Find where the given text appears and provide that cell's center as (x, y) coordinate. 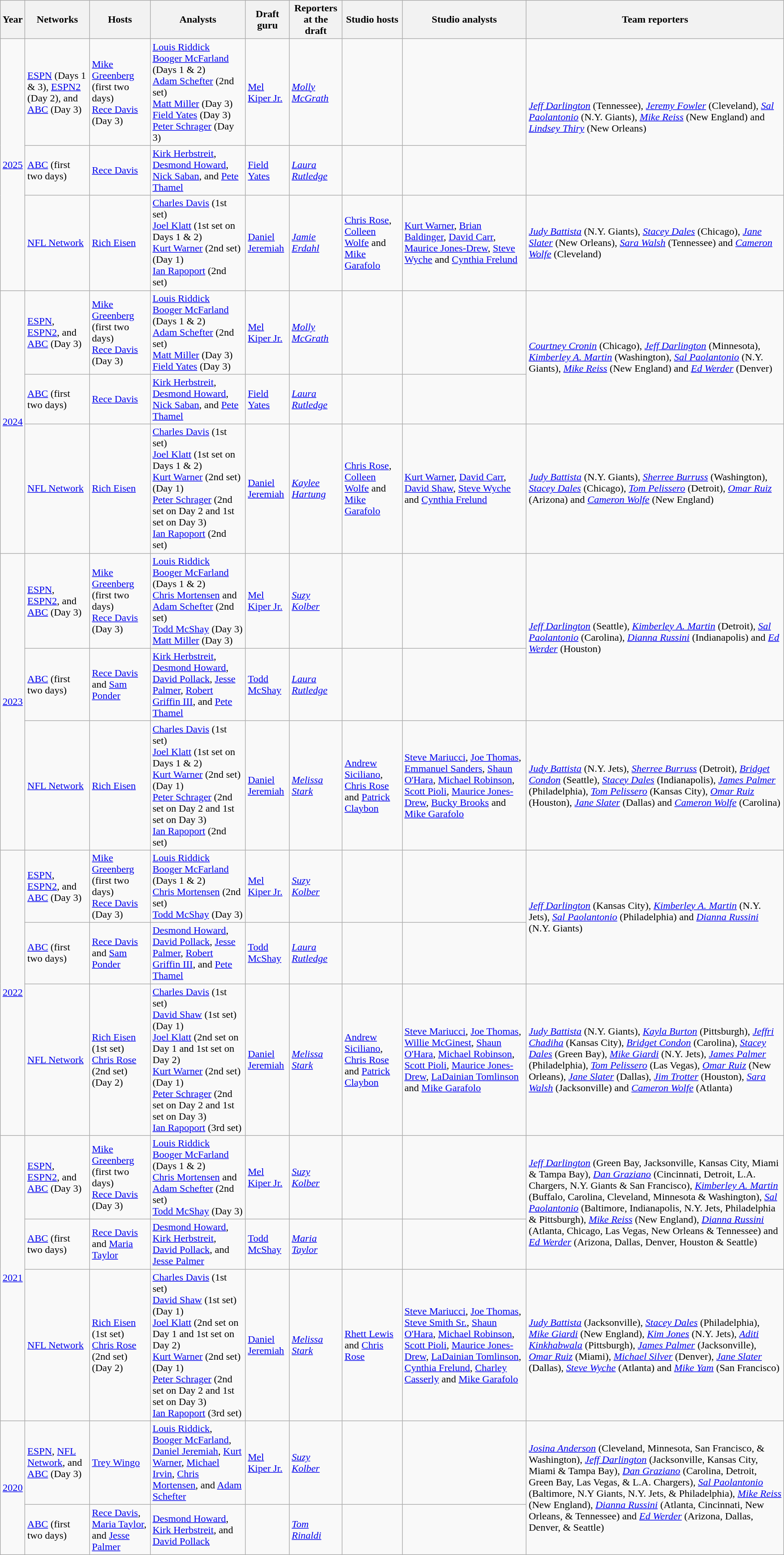
Reporters at the draft (316, 20)
Steve Mariucci, Joe Thomas, Willie McGinest, Shaun O'Hara, Michael Robinson, Scott Pioli, Maurice Jones-Drew, LaDainian Tomlinson and Mike Garafolo (464, 1060)
Trey Wingo (120, 1463)
ESPN (Days 1 & 3), ESPN2 (Day 2), and ABC (Day 3) (57, 92)
Desmond Howard, Kirk Herbstreit, and David Pollack (198, 1529)
Charles Davis (1st set)Joel Klatt (1st set on Days 1 & 2)Kurt Warner (2nd set) (Day 1)Ian Rapoport (2nd set) (198, 243)
Hosts (120, 20)
Louis RiddickBooger McFarland (Days 1 & 2)Adam Schefter (2nd set)Matt Miller (Day 3)Field Yates (Day 3)Peter Schrager (Day 3) (198, 92)
Louis RiddickBooger McFarland (Days 1 & 2)Chris Mortensen and Adam Schefter (2nd set)Todd McShay (Day 3)Matt Miller (Day 3) (198, 601)
Maria Taylor (316, 1245)
Studio hosts (372, 20)
Louis RiddickBooger McFarland (Days 1 & 2)Chris Mortensen (2nd set)Todd McShay (Day 3) (198, 886)
Jeff Darlington (Kansas City), Kimberley A. Martin (N.Y. Jets), Sal Paolantonio (Philadelphia) and Dianna Russini (N.Y. Giants) (655, 917)
2025 (13, 165)
Tom Rinaldi (316, 1529)
Analysts (198, 20)
Rhett Lewis and Chris Rose (372, 1345)
2020 (13, 1488)
Desmond Howard, David Pollack, Jesse Palmer, Robert Griffin III, and Pete Thamel (198, 953)
Rece Davis, Maria Taylor, and Jesse Palmer (120, 1529)
Kurt Warner, David Carr, David Shaw, Steve Wyche and Cynthia Frelund (464, 489)
Networks (57, 20)
Judy Battista (N.Y. Giants), Stacey Dales (Chicago), Jane Slater (New Orleans), Sara Walsh (Tennessee) and Cameron Wolfe (Cleveland) (655, 243)
ESPN, NFL Network, and ABC (Day 3) (57, 1463)
Louis Riddick, Booger McFarland, Daniel Jeremiah, Kurt Warner, Michael Irvin, Chris Mortensen, and Adam Schefter (198, 1463)
2022 (13, 992)
Kurt Warner, Brian Baldinger, David Carr, Maurice Jones-Drew, Steve Wyche and Cynthia Frelund (464, 243)
Draft guru (267, 20)
2023 (13, 701)
Kaylee Hartung (316, 489)
Team reporters (655, 20)
Year (13, 20)
Louis RiddickBooger McFarland (Days 1 & 2)Chris Mortensen and Adam Schefter (2nd set)Todd McShay (Day 3) (198, 1177)
Kirk Herbstreit, Desmond Howard, David Pollack, Jesse Palmer, Robert Griffin III, and Pete Thamel (198, 685)
Jamie Erdahl (316, 243)
Steve Mariucci, Joe Thomas, Emmanuel Sanders, Shaun O'Hara, Michael Robinson, Scott Pioli, Maurice Jones-Drew, Bucky Brooks and Mike Garafolo (464, 785)
Desmond Howard, Kirk Herbstreit, David Pollack, and Jesse Palmer (198, 1245)
Louis RiddickBooger McFarland (Days 1 & 2)Adam Schefter (2nd set)Matt Miller (Day 3)Field Yates (Day 3) (198, 332)
2024 (13, 422)
2021 (13, 1278)
Jeff Darlington (Tennessee), Jeremy Fowler (Cleveland), Sal Paolantonio (N.Y. Giants), Mike Reiss (New England) and Lindsey Thiry (New Orleans) (655, 117)
Rece Davis and Maria Taylor (120, 1245)
Jeff Darlington (Seattle), Kimberley A. Martin (Detroit), Sal Paolantonio (Carolina), Dianna Russini (Indianapolis) and Ed Werder (Houston) (655, 637)
Studio analysts (464, 20)
